Return (X, Y) of the center of cell containing provided text 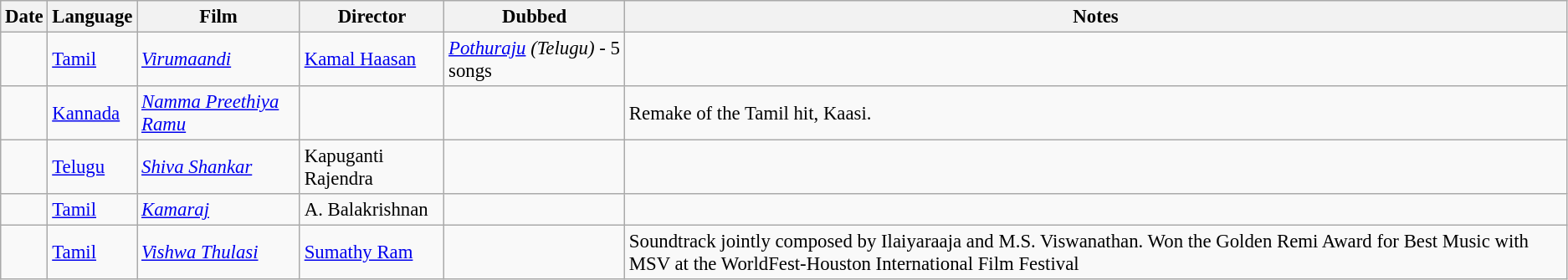
Director (372, 17)
Notes (1096, 17)
Shiva Shankar (219, 167)
Kapuganti Rajendra (372, 167)
Dubbed (535, 17)
A. Balakrishnan (372, 210)
Virumaandi (219, 60)
Language (92, 17)
Namma Preethiya Ramu (219, 114)
Date (24, 17)
Remake of the Tamil hit, Kaasi. (1096, 114)
Kannada (92, 114)
Telugu (92, 167)
Vishwa Thulasi (219, 252)
Film (219, 17)
Pothuraju (Telugu) - 5 songs (535, 60)
Kamaraj (219, 210)
Sumathy Ram (372, 252)
Kamal Haasan (372, 60)
